Determine the [X, Y] coordinate at the center of the cell enclosing the given text.  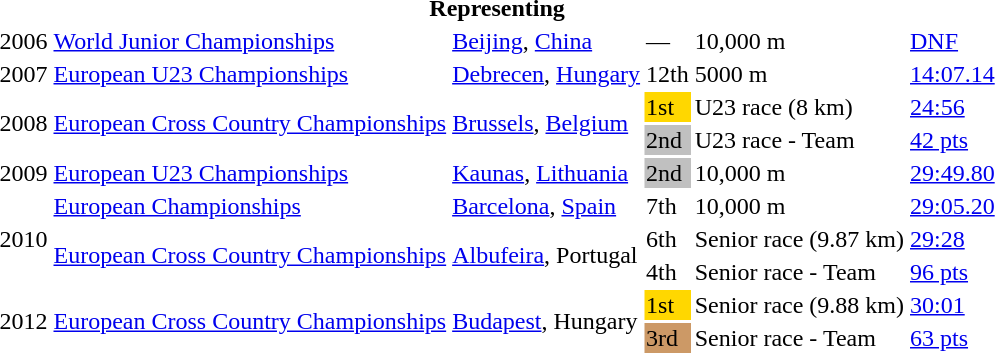
7th [668, 206]
Senior race (9.87 km) [799, 239]
Albufeira, Portugal [546, 256]
Barcelona, Spain [546, 206]
Senior race (9.88 km) [799, 305]
Debrecen, Hungary [546, 74]
— [668, 41]
3rd [668, 338]
European Championships [250, 206]
U23 race - Team [799, 140]
Kaunas, Lithuania [546, 173]
6th [668, 239]
5000 m [799, 74]
Beijing, China [546, 41]
U23 race (8 km) [799, 107]
World Junior Championships [250, 41]
Budapest, Hungary [546, 322]
12th [668, 74]
Brussels, Belgium [546, 124]
4th [668, 272]
